Search for the cell housing the specified text and yield its [X, Y] center coordinate. 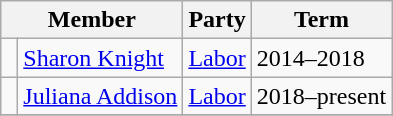
Member [92, 20]
2014–2018 [321, 58]
Party [217, 20]
2018–present [321, 96]
Sharon Knight [100, 58]
Juliana Addison [100, 96]
Term [321, 20]
